For the text-containing cell, return its midpoint in [X, Y] coordinate format. 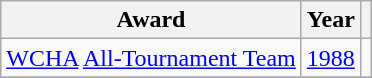
WCHA All-Tournament Team [152, 58]
Year [330, 20]
Award [152, 20]
1988 [330, 58]
